Identify which cell holds the provided text, then report its (X, Y) central coordinate. 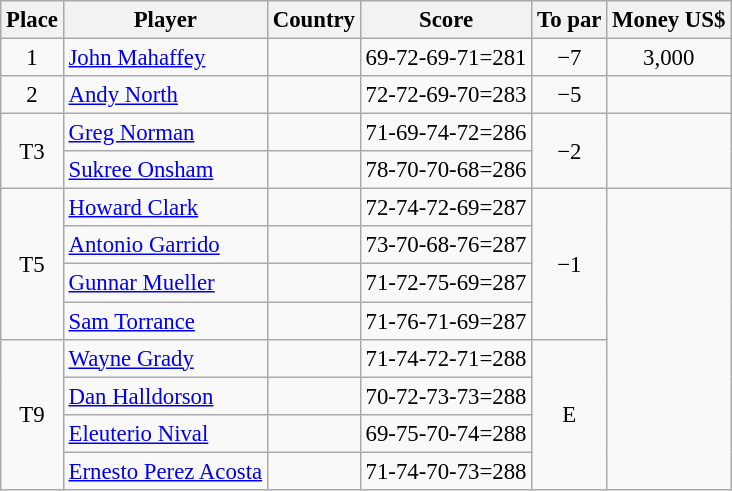
Wayne Grady (165, 358)
John Mahaffey (165, 58)
71-74-72-71=288 (446, 358)
71-76-71-69=287 (446, 321)
Player (165, 20)
E (570, 414)
71-69-74-72=286 (446, 133)
Howard Clark (165, 208)
Greg Norman (165, 133)
T9 (32, 414)
−1 (570, 264)
Score (446, 20)
Country (314, 20)
71-72-75-69=287 (446, 283)
72-74-72-69=287 (446, 208)
2 (32, 95)
3,000 (669, 58)
73-70-68-76=287 (446, 245)
To par (570, 20)
69-75-70-74=288 (446, 433)
Eleuterio Nival (165, 433)
69-72-69-71=281 (446, 58)
Andy North (165, 95)
−5 (570, 95)
78-70-70-68=286 (446, 170)
Sukree Onsham (165, 170)
Place (32, 20)
−2 (570, 152)
Ernesto Perez Acosta (165, 471)
Gunnar Mueller (165, 283)
T3 (32, 152)
71-74-70-73=288 (446, 471)
Sam Torrance (165, 321)
72-72-69-70=283 (446, 95)
70-72-73-73=288 (446, 396)
Dan Halldorson (165, 396)
Money US$ (669, 20)
1 (32, 58)
T5 (32, 264)
Antonio Garrido (165, 245)
−7 (570, 58)
